Determine the (x, y) coordinate at the center of the cell enclosing the given text.  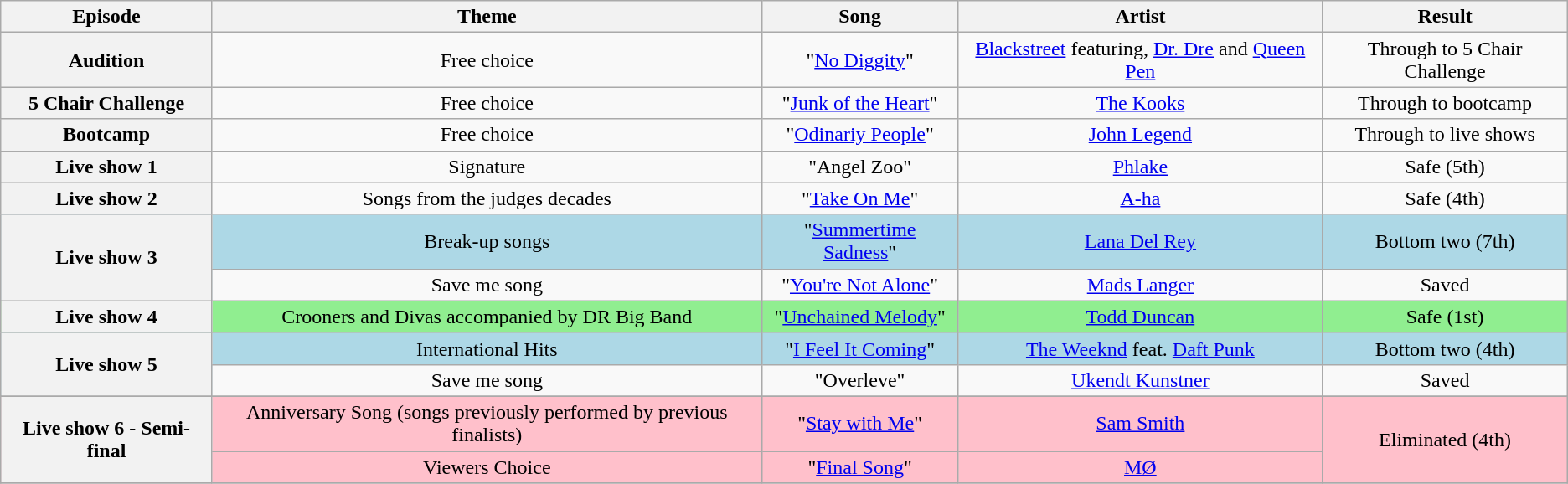
Bottom two (4th) (1445, 348)
Viewers Choice (487, 466)
"Overleve" (859, 380)
Through to live shows (1445, 135)
The Kooks (1141, 103)
"Unchained Melody" (859, 317)
Live show 1 (107, 167)
Live show 2 (107, 198)
Result (1445, 17)
Phlake (1141, 167)
Crooners and Divas accompanied by DR Big Band (487, 317)
Artist (1141, 17)
Songs from the judges decades (487, 198)
"Final Song" (859, 466)
"Odinariy People" (859, 135)
"Angel Zoo" (859, 167)
"Take On Me" (859, 198)
5 Chair Challenge (107, 103)
Bootcamp (107, 135)
Song (859, 17)
Theme (487, 17)
"You're Not Alone" (859, 285)
"Summertime Sadness" (859, 241)
Break-up songs (487, 241)
Episode (107, 17)
Signature (487, 167)
Live show 4 (107, 317)
"Junk of the Heart" (859, 103)
A-ha (1141, 198)
Audition (107, 60)
Eliminated (4th) (1445, 439)
Through to bootcamp (1445, 103)
Lana Del Rey (1141, 241)
"Stay with Me" (859, 424)
Todd Duncan (1141, 317)
Mads Langer (1141, 285)
International Hits (487, 348)
Sam Smith (1141, 424)
Through to 5 Chair Challenge (1445, 60)
Live show 3 (107, 258)
John Legend (1141, 135)
Anniversary Song (songs previously performed by previous finalists) (487, 424)
Bottom two (7th) (1445, 241)
Safe (1st) (1445, 317)
Safe (5th) (1445, 167)
Live show 6 - Semi-final (107, 439)
Blackstreet featuring, Dr. Dre and Queen Pen (1141, 60)
The Weeknd feat. Daft Punk (1141, 348)
"I Feel It Coming" (859, 348)
Safe (4th) (1445, 198)
MØ (1141, 466)
Ukendt Kunstner (1141, 380)
Live show 5 (107, 364)
"No Diggity" (859, 60)
